Scan for the cell matching the given text and deliver its (X, Y) coordinate at center. 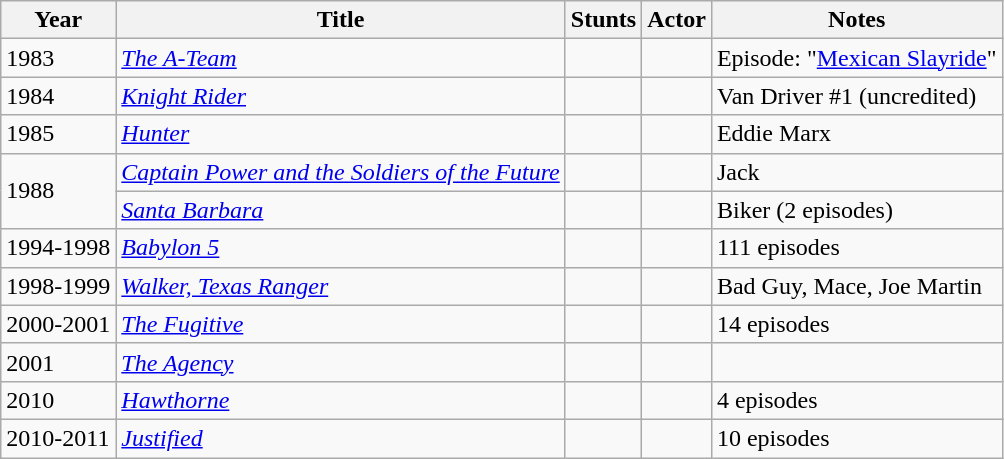
Actor (677, 20)
10 episodes (856, 438)
1988 (58, 191)
Eddie Marx (856, 134)
2010 (58, 400)
Van Driver #1 (uncredited) (856, 96)
Captain Power and the Soldiers of the Future (340, 172)
1994-1998 (58, 248)
Bad Guy, Mace, Joe Martin (856, 286)
Title (340, 20)
Knight Rider (340, 96)
2010-2011 (58, 438)
1985 (58, 134)
Santa Barbara (340, 210)
4 episodes (856, 400)
1998-1999 (58, 286)
1984 (58, 96)
The A-Team (340, 58)
Justified (340, 438)
Biker (2 episodes) (856, 210)
Hunter (340, 134)
111 episodes (856, 248)
The Agency (340, 362)
2001 (58, 362)
Babylon 5 (340, 248)
14 episodes (856, 324)
The Fugitive (340, 324)
Walker, Texas Ranger (340, 286)
Notes (856, 20)
Jack (856, 172)
Year (58, 20)
1983 (58, 58)
Stunts (603, 20)
Episode: "Mexican Slayride" (856, 58)
2000-2001 (58, 324)
Hawthorne (340, 400)
